Return [x, y] of the center of cell containing provided text 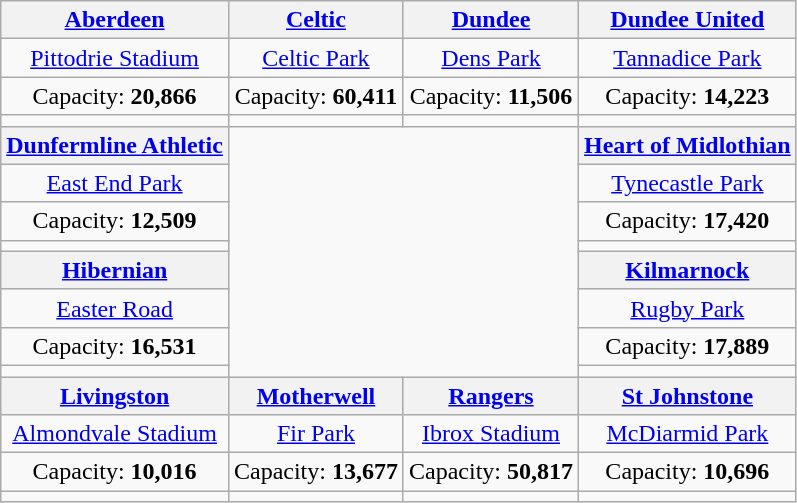
Ibrox Stadium [490, 434]
Capacity: 16,531 [115, 346]
Pittodrie Stadium [115, 58]
Capacity: 50,817 [490, 472]
Capacity: 13,677 [316, 472]
Livingston [115, 395]
Tannadice Park [688, 58]
Capacity: 12,509 [115, 221]
Celtic [316, 20]
Hibernian [115, 270]
Fir Park [316, 434]
Capacity: 17,420 [688, 221]
Capacity: 14,223 [688, 96]
Celtic Park [316, 58]
Capacity: 17,889 [688, 346]
Dens Park [490, 58]
Dunfermline Athletic [115, 145]
Capacity: 60,411 [316, 96]
Dundee United [688, 20]
Almondvale Stadium [115, 434]
Tynecastle Park [688, 183]
Capacity: 11,506 [490, 96]
Capacity: 10,696 [688, 472]
Rugby Park [688, 308]
East End Park [115, 183]
McDiarmid Park [688, 434]
Kilmarnock [688, 270]
Easter Road [115, 308]
Heart of Midlothian [688, 145]
Capacity: 20,866 [115, 96]
Motherwell [316, 395]
Dundee [490, 20]
St Johnstone [688, 395]
Aberdeen [115, 20]
Capacity: 10,016 [115, 472]
Rangers [490, 395]
